Extract the [X, Y] coordinate from the center of the cell holding the provided text.  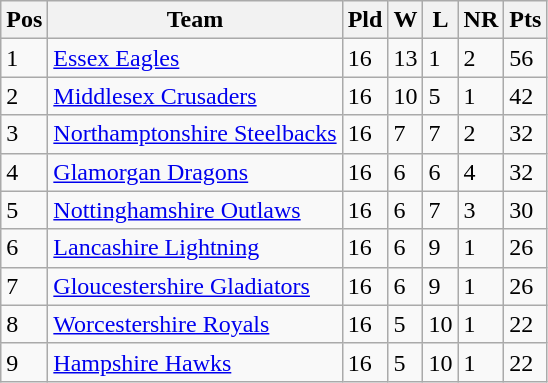
Northamptonshire Steelbacks [195, 134]
Essex Eagles [195, 58]
Nottinghamshire Outlaws [195, 210]
56 [526, 58]
13 [406, 58]
Pld [365, 20]
Worcestershire Royals [195, 324]
L [440, 20]
Pos [24, 20]
NR [481, 20]
Glamorgan Dragons [195, 172]
Gloucestershire Gladiators [195, 286]
W [406, 20]
Pts [526, 20]
8 [24, 324]
Hampshire Hawks [195, 362]
Lancashire Lightning [195, 248]
Team [195, 20]
30 [526, 210]
42 [526, 96]
Middlesex Crusaders [195, 96]
